Capture the cell that displays the provided text and extract its (X, Y) central coordinate. 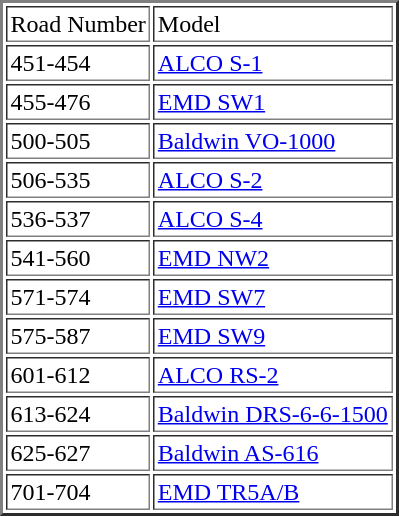
EMD SW7 (272, 297)
ALCO S-2 (272, 180)
Road Number (78, 24)
EMD TR5A/B (272, 492)
455-476 (78, 102)
Model (272, 24)
701-704 (78, 492)
571-574 (78, 297)
ALCO S-1 (272, 63)
Baldwin AS-616 (272, 453)
536-537 (78, 219)
601-612 (78, 375)
506-535 (78, 180)
500-505 (78, 141)
575-587 (78, 336)
Baldwin VO-1000 (272, 141)
ALCO RS-2 (272, 375)
EMD NW2 (272, 258)
625-627 (78, 453)
EMD SW1 (272, 102)
EMD SW9 (272, 336)
ALCO S-4 (272, 219)
613-624 (78, 414)
451-454 (78, 63)
541-560 (78, 258)
Baldwin DRS-6-6-1500 (272, 414)
